Return (X, Y) of the center of cell containing provided text 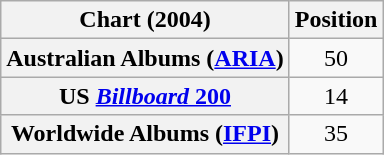
Worldwide Albums (IFPI) (145, 134)
Australian Albums (ARIA) (145, 58)
50 (336, 58)
Chart (2004) (145, 20)
US Billboard 200 (145, 96)
14 (336, 96)
35 (336, 134)
Position (336, 20)
